From the cell containing the given text, extract its center point as [X, Y] coordinate. 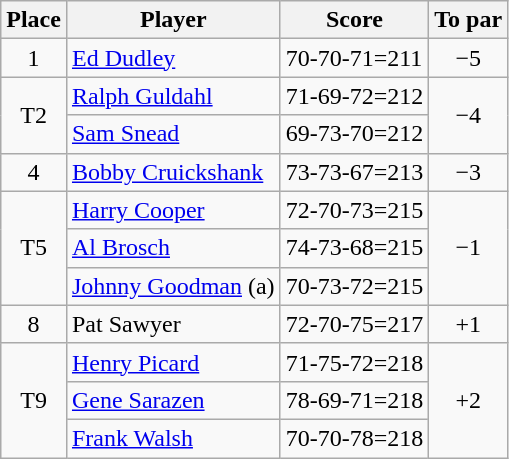
−4 [468, 115]
70-70-78=218 [354, 438]
Score [354, 20]
T2 [34, 115]
Henry Picard [173, 362]
Sam Snead [173, 134]
−1 [468, 248]
Al Brosch [173, 248]
T5 [34, 248]
−3 [468, 172]
Place [34, 20]
Johnny Goodman (a) [173, 286]
70-73-72=215 [354, 286]
78-69-71=218 [354, 400]
72-70-73=215 [354, 210]
72-70-75=217 [354, 324]
Ed Dudley [173, 58]
−5 [468, 58]
Player [173, 20]
To par [468, 20]
Frank Walsh [173, 438]
74-73-68=215 [354, 248]
69-73-70=212 [354, 134]
71-69-72=212 [354, 96]
T9 [34, 400]
Ralph Guldahl [173, 96]
+2 [468, 400]
1 [34, 58]
Gene Sarazen [173, 400]
+1 [468, 324]
70-70-71=211 [354, 58]
8 [34, 324]
Bobby Cruickshank [173, 172]
Pat Sawyer [173, 324]
73-73-67=213 [354, 172]
71-75-72=218 [354, 362]
Harry Cooper [173, 210]
4 [34, 172]
